Find where the given text appears and provide that cell's center as (x, y) coordinate. 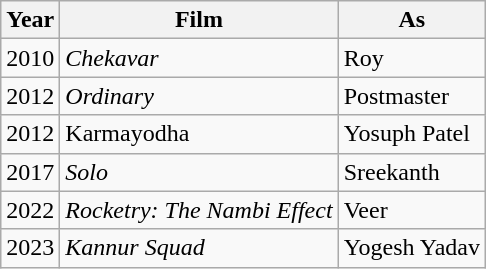
Yosuph Patel (412, 134)
Chekavar (199, 58)
2022 (30, 210)
Roy (412, 58)
Veer (412, 210)
Ordinary (199, 96)
2010 (30, 58)
Sreekanth (412, 172)
Kannur Squad (199, 248)
Solo (199, 172)
Rocketry: The Nambi Effect (199, 210)
Postmaster (412, 96)
2017 (30, 172)
Yogesh Yadav (412, 248)
Year (30, 20)
Karmayodha (199, 134)
As (412, 20)
2023 (30, 248)
Film (199, 20)
